Find where the given text appears and provide that cell's center as (x, y) coordinate. 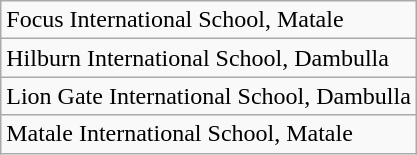
Focus International School, Matale (209, 20)
Hilburn International School, Dambulla (209, 58)
Matale International School, Matale (209, 134)
Lion Gate International School, Dambulla (209, 96)
